Identify which cell holds the provided text, then report its (X, Y) central coordinate. 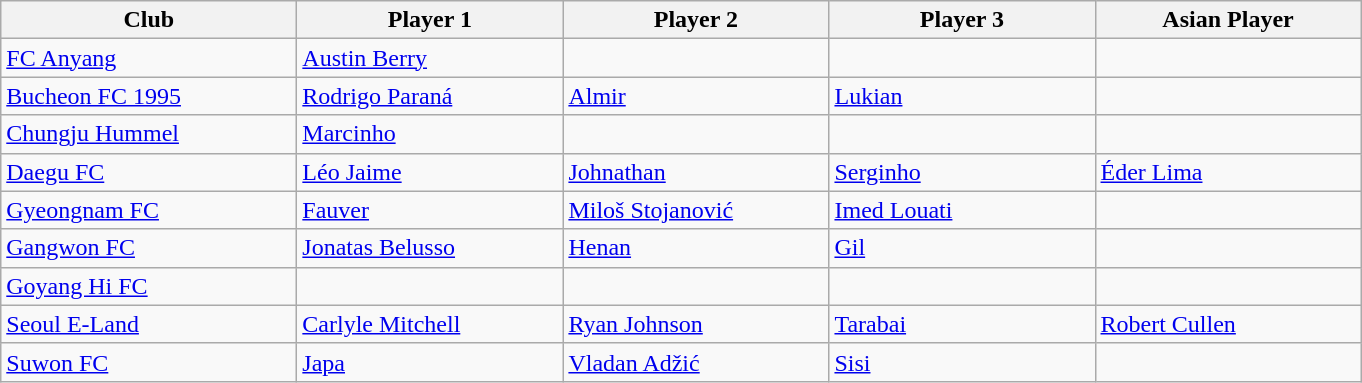
Éder Lima (1228, 172)
Rodrigo Paraná (430, 96)
Ryan Johnson (696, 324)
Bucheon FC 1995 (149, 96)
Player 3 (962, 20)
Sisi (962, 362)
Robert Cullen (1228, 324)
Johnathan (696, 172)
Daegu FC (149, 172)
Player 1 (430, 20)
Gyeongnam FC (149, 210)
Japa (430, 362)
Léo Jaime (430, 172)
Suwon FC (149, 362)
Fauver (430, 210)
Chungju Hummel (149, 134)
Player 2 (696, 20)
Jonatas Belusso (430, 248)
Henan (696, 248)
Asian Player (1228, 20)
Marcinho (430, 134)
Club (149, 20)
Serginho (962, 172)
Gangwon FC (149, 248)
Miloš Stojanović (696, 210)
Tarabai (962, 324)
Goyang Hi FC (149, 286)
Imed Louati (962, 210)
Gil (962, 248)
Carlyle Mitchell (430, 324)
Seoul E-Land (149, 324)
FC Anyang (149, 58)
Lukian (962, 96)
Almir (696, 96)
Vladan Adžić (696, 362)
Austin Berry (430, 58)
